Return the [X, Y] coordinate for the center point of the cell that contains the specified text.  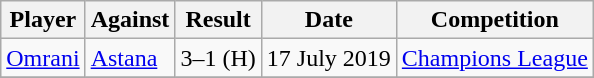
Champions League [494, 58]
Player [43, 20]
Astana [130, 58]
Competition [494, 20]
3–1 (H) [218, 58]
Omrani [43, 58]
Against [130, 20]
Date [328, 20]
Result [218, 20]
17 July 2019 [328, 58]
